Return the [X, Y] coordinate for the center point of the cell that contains the specified text.  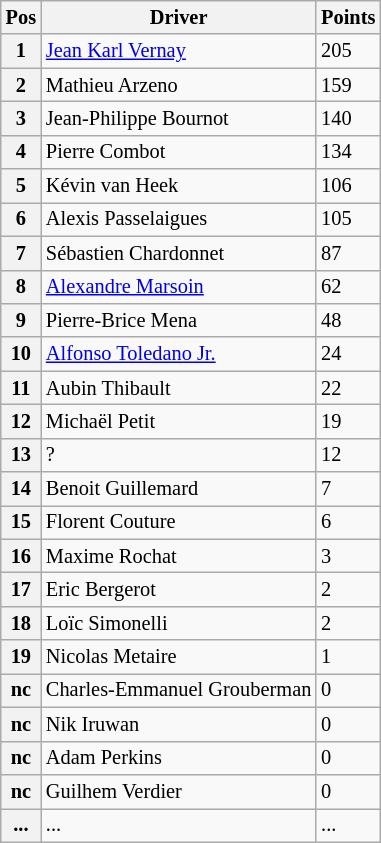
Benoit Guillemard [178, 489]
Eric Bergerot [178, 589]
Nik Iruwan [178, 724]
Loïc Simonelli [178, 623]
140 [348, 118]
Charles-Emmanuel Grouberman [178, 690]
Guilhem Verdier [178, 791]
Michaël Petit [178, 421]
Jean-Philippe Bournot [178, 118]
48 [348, 320]
87 [348, 253]
Mathieu Arzeno [178, 85]
16 [21, 556]
9 [21, 320]
24 [348, 354]
14 [21, 489]
11 [21, 388]
8 [21, 287]
106 [348, 186]
Alexis Passelaigues [178, 219]
Pierre-Brice Mena [178, 320]
159 [348, 85]
22 [348, 388]
Jean Karl Vernay [178, 51]
17 [21, 589]
Kévin van Heek [178, 186]
105 [348, 219]
134 [348, 152]
4 [21, 152]
Aubin Thibault [178, 388]
Driver [178, 17]
Nicolas Metaire [178, 657]
Alfonso Toledano Jr. [178, 354]
Alexandre Marsoin [178, 287]
Adam Perkins [178, 758]
10 [21, 354]
18 [21, 623]
? [178, 455]
Florent Couture [178, 522]
13 [21, 455]
Pos [21, 17]
Pierre Combot [178, 152]
5 [21, 186]
15 [21, 522]
Sébastien Chardonnet [178, 253]
Maxime Rochat [178, 556]
205 [348, 51]
Points [348, 17]
62 [348, 287]
